Identify which cell holds the provided text, then report its [X, Y] central coordinate. 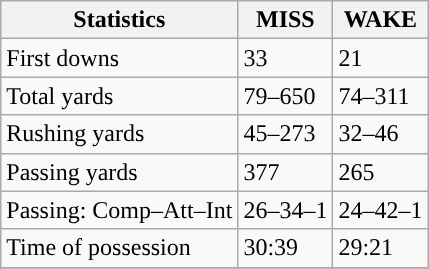
Statistics [120, 20]
21 [380, 58]
WAKE [380, 20]
30:39 [286, 248]
79–650 [286, 96]
Time of possession [120, 248]
265 [380, 172]
First downs [120, 58]
Passing: Comp–Att–Int [120, 210]
Total yards [120, 96]
74–311 [380, 96]
Rushing yards [120, 134]
Passing yards [120, 172]
24–42–1 [380, 210]
MISS [286, 20]
29:21 [380, 248]
33 [286, 58]
45–273 [286, 134]
377 [286, 172]
32–46 [380, 134]
26–34–1 [286, 210]
